Identify which cell holds the provided text, then report its (X, Y) central coordinate. 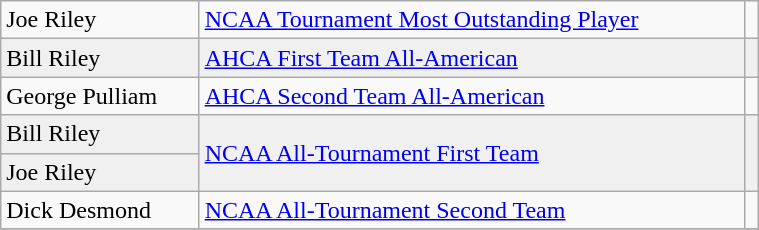
Dick Desmond (100, 210)
NCAA Tournament Most Outstanding Player (472, 20)
AHCA First Team All-American (472, 58)
George Pulliam (100, 96)
NCAA All-Tournament First Team (472, 153)
NCAA All-Tournament Second Team (472, 210)
AHCA Second Team All-American (472, 96)
